Locate the cell with the specified text and output its (x, y) center coordinate. 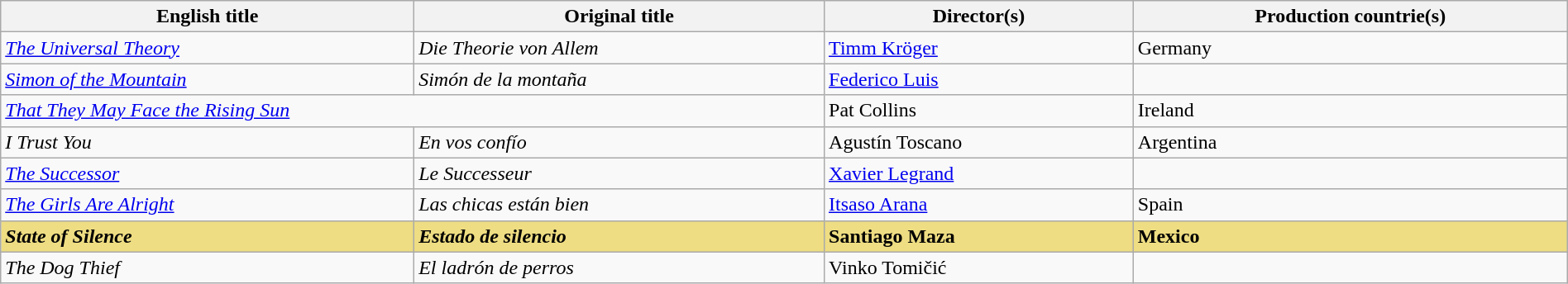
The Universal Theory (208, 48)
Itsaso Arana (979, 205)
Ireland (1350, 111)
Simon of the Mountain (208, 79)
Federico Luis (979, 79)
Le Successeur (619, 173)
Argentina (1350, 142)
Simón de la montaña (619, 79)
The Dog Thief (208, 267)
Timm Kröger (979, 48)
Vinko Tomičić (979, 267)
Las chicas están bien (619, 205)
The Successor (208, 173)
Spain (1350, 205)
En vos confío (619, 142)
Director(s) (979, 17)
Agustín Toscano (979, 142)
Santiago Maza (979, 236)
El ladrón de perros (619, 267)
Estado de silencio (619, 236)
Original title (619, 17)
Germany (1350, 48)
Pat Collins (979, 111)
Mexico (1350, 236)
Die Theorie von Allem (619, 48)
The Girls Are Alright (208, 205)
I Trust You (208, 142)
English title (208, 17)
That They May Face the Rising Sun (413, 111)
Production countrie(s) (1350, 17)
Xavier Legrand (979, 173)
State of Silence (208, 236)
